For the text-containing cell, return its midpoint in (x, y) coordinate format. 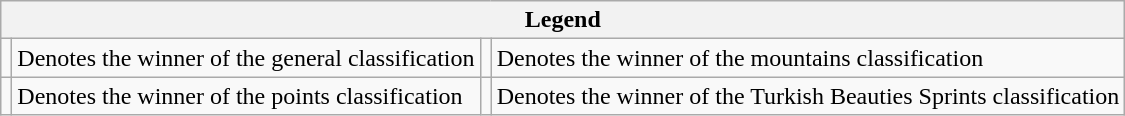
Denotes the winner of the mountains classification (808, 58)
Denotes the winner of the general classification (246, 58)
Legend (563, 20)
Denotes the winner of the Turkish Beauties Sprints classification (808, 96)
Denotes the winner of the points classification (246, 96)
